Return [x, y] of the center of cell containing provided text 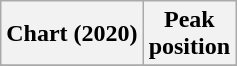
Chart (2020) [72, 34]
Peak position [189, 34]
